Search for the cell housing the specified text and yield its [X, Y] center coordinate. 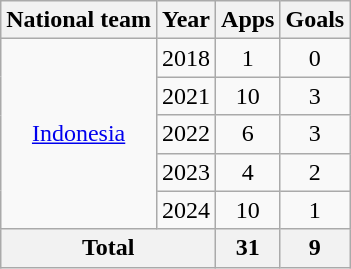
4 [248, 172]
2021 [186, 96]
Goals [315, 20]
0 [315, 58]
Year [186, 20]
2018 [186, 58]
National team [79, 20]
6 [248, 134]
2023 [186, 172]
Total [108, 248]
31 [248, 248]
Indonesia [79, 134]
2022 [186, 134]
2024 [186, 210]
9 [315, 248]
2 [315, 172]
Apps [248, 20]
